Extract the (X, Y) coordinate from the center of the cell holding the provided text.  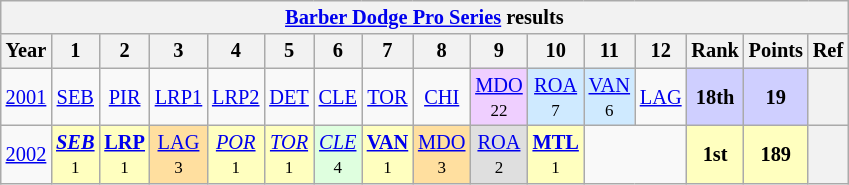
SEB1 (75, 154)
Rank (714, 51)
11 (610, 51)
DET (288, 97)
7 (388, 51)
12 (661, 51)
19 (776, 97)
9 (498, 51)
6 (338, 51)
CLE4 (338, 154)
LRP2 (236, 97)
2002 (26, 154)
TOR1 (288, 154)
2 (124, 51)
ROA7 (556, 97)
3 (178, 51)
18th (714, 97)
SEB (75, 97)
5 (288, 51)
LAG3 (178, 154)
1 (75, 51)
Barber Dodge Pro Series results (424, 17)
4 (236, 51)
ROA2 (498, 154)
Ref (828, 51)
MDO22 (498, 97)
TOR (388, 97)
Points (776, 51)
CLE (338, 97)
PIR (124, 97)
MTL1 (556, 154)
Year (26, 51)
10 (556, 51)
POR1 (236, 154)
1st (714, 154)
189 (776, 154)
LAG (661, 97)
VAN6 (610, 97)
MDO3 (442, 154)
8 (442, 51)
2001 (26, 97)
CHI (442, 97)
VAN1 (388, 154)
